From the cell containing the given text, extract its center point as [X, Y] coordinate. 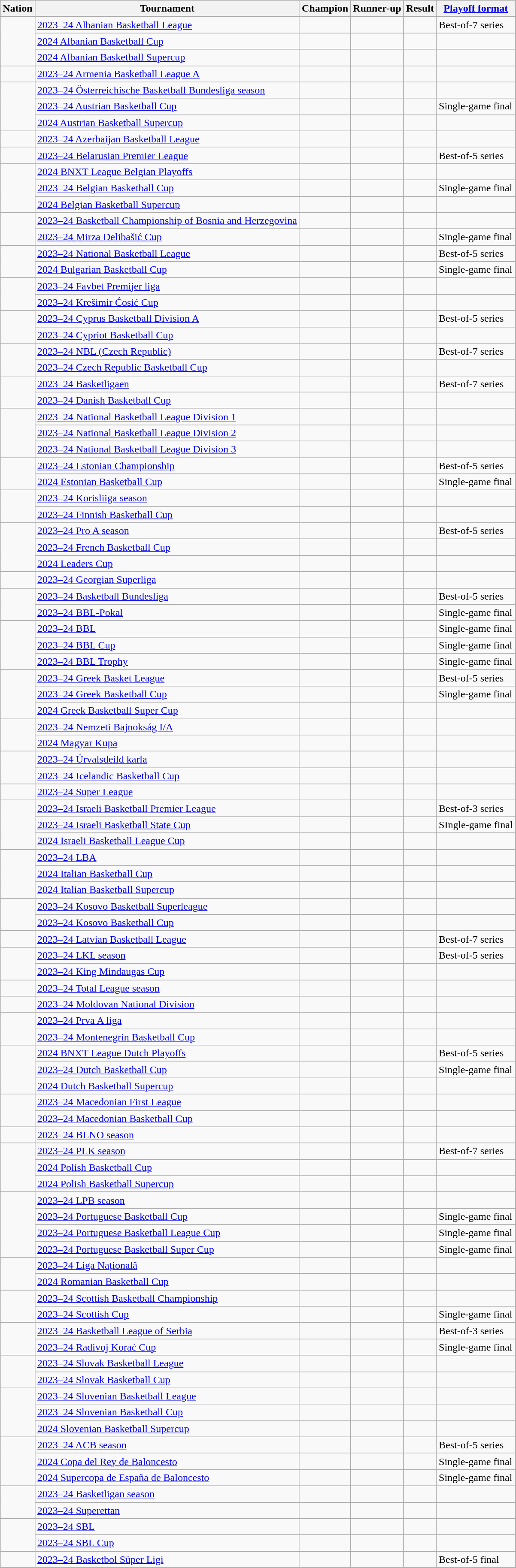
2023–24 Icelandic Basketball Cup [167, 776]
Playoff format [476, 9]
2023–24 Slovenian Basketball Cup [167, 1412]
2024 Greek Basketball Super Cup [167, 710]
2023–24 Krešimir Ćosić Cup [167, 302]
2024 BNXT League Dutch Playoffs [167, 1053]
2024 Slovenian Basketball Supercup [167, 1429]
2024 Belgian Basketball Supercup [167, 205]
2023–24 King Mindaugas Cup [167, 971]
2024 Albanian Basketball Cup [167, 41]
2023–24 Liga Națională [167, 1266]
2023–24 Basketball League of Serbia [167, 1331]
2023–24 BBL Trophy [167, 661]
Result [420, 9]
2023–24 Basketligaen [167, 384]
2024 Albanian Basketball Supercup [167, 57]
2024 Polish Basketball Supercup [167, 1184]
2023–24 National Basketball League Division 3 [167, 449]
2023–24 Scottish Cup [167, 1315]
2023–24 Korisliiga season [167, 498]
2023–24 Macedonian First League [167, 1102]
Tournament [167, 9]
SIngle-game final [476, 825]
2023–24 Slovak Basketball Cup [167, 1380]
2023–24 National Basketball League [167, 253]
Champion [325, 9]
2023–24 Slovenian Basketball League [167, 1396]
2024 Bulgarian Basketball Cup [167, 270]
Best-of-5 final [476, 1559]
2024 Dutch Basketball Supercup [167, 1086]
2023–24 Portuguese Basketball Cup [167, 1216]
2023–24 Slovak Basketball League [167, 1363]
2023–24 LBA [167, 857]
2023–24 BBL [167, 629]
2023–24 BBL-Pokal [167, 612]
2024 Copa del Rey de Baloncesto [167, 1461]
2023–24 Basketball Championship of Bosnia and Herzegovina [167, 221]
2023–24 Albanian Basketball League [167, 25]
2023–24 Belarusian Premier League [167, 155]
2023–24 Armenia Basketball League A [167, 74]
2023–24 Israeli Basketball Premier League [167, 808]
2023–24 Radivoj Korać Cup [167, 1347]
2023–24 Greek Basket League [167, 678]
2024 Austrian Basketball Supercup [167, 123]
2023–24 Belgian Basketball Cup [167, 188]
2023–24 Superettan [167, 1510]
2023–24 National Basketball League Division 1 [167, 416]
2023–24 French Basketball Cup [167, 547]
2023–24 Cypriot Basketball Cup [167, 335]
2024 Romanian Basketball Cup [167, 1282]
2024 Italian Basketball Cup [167, 874]
2023–24 LPB season [167, 1200]
2023–24 Favbet Premijer liga [167, 286]
2023–24 Kosovo Basketball Superleague [167, 906]
2023–24 Basketbol Süper Ligi [167, 1559]
2024 Leaders Cup [167, 564]
2023–24 Latvian Basketball League [167, 939]
2023–24 National Basketball League Division 2 [167, 433]
2023–24 Dutch Basketball Cup [167, 1070]
2023–24 PLK season [167, 1151]
2023–24 Nemzeti Bajnokság I/A [167, 727]
2023–24 Cyprus Basketball Division A [167, 319]
2023–24 Israeli Basketball State Cup [167, 825]
2023–24 Moldovan National Division [167, 1004]
2023–24 NBL (Czech Republic) [167, 351]
2023–24 Scottish Basketball Championship [167, 1298]
2023–24 SBL Cup [167, 1543]
2023–24 Austrian Basketball Cup [167, 106]
2023–24 Österreichische Basketball Bundesliga season [167, 90]
2023–24 Super League [167, 792]
2023–24 SBL [167, 1527]
2023–24 Mirza Delibašić Cup [167, 237]
2023–24 Finnish Basketball Cup [167, 515]
2024 Italian Basketball Supercup [167, 890]
2023–24 Úrvalsdeild karla [167, 760]
2023–24 Basketball Bundesliga [167, 596]
2024 Estonian Basketball Cup [167, 482]
2023–24 Portuguese Basketball League Cup [167, 1233]
2023–24 Basketligan season [167, 1494]
2023–24 Estonian Championship [167, 465]
2023–24 BBL Cup [167, 645]
2024 Supercopa de España de Baloncesto [167, 1478]
2023–24 ACB season [167, 1445]
2024 Israeli Basketball League Cup [167, 841]
2023–24 Greek Basketball Cup [167, 694]
2024 Magyar Kupa [167, 743]
2023–24 BLNO season [167, 1135]
2024 BNXT League Belgian Playoffs [167, 172]
2023–24 Total League season [167, 988]
2023–24 Portuguese Basketball Super Cup [167, 1249]
2023–24 Prva A liga [167, 1021]
2023–24 Macedonian Basketball Cup [167, 1119]
2023–24 Kosovo Basketball Cup [167, 923]
2023–24 Pro A season [167, 531]
2023–24 Georgian Superliga [167, 580]
2023–24 Czech Republic Basketball Cup [167, 368]
2023–24 Azerbaijan Basketball League [167, 139]
Nation [18, 9]
2023–24 Montenegrin Basketball Cup [167, 1037]
2023–24 Danish Basketball Cup [167, 400]
Runner-up [377, 9]
2023–24 LKL season [167, 955]
2024 Polish Basketball Cup [167, 1167]
